For the text-containing cell, return its midpoint in (x, y) coordinate format. 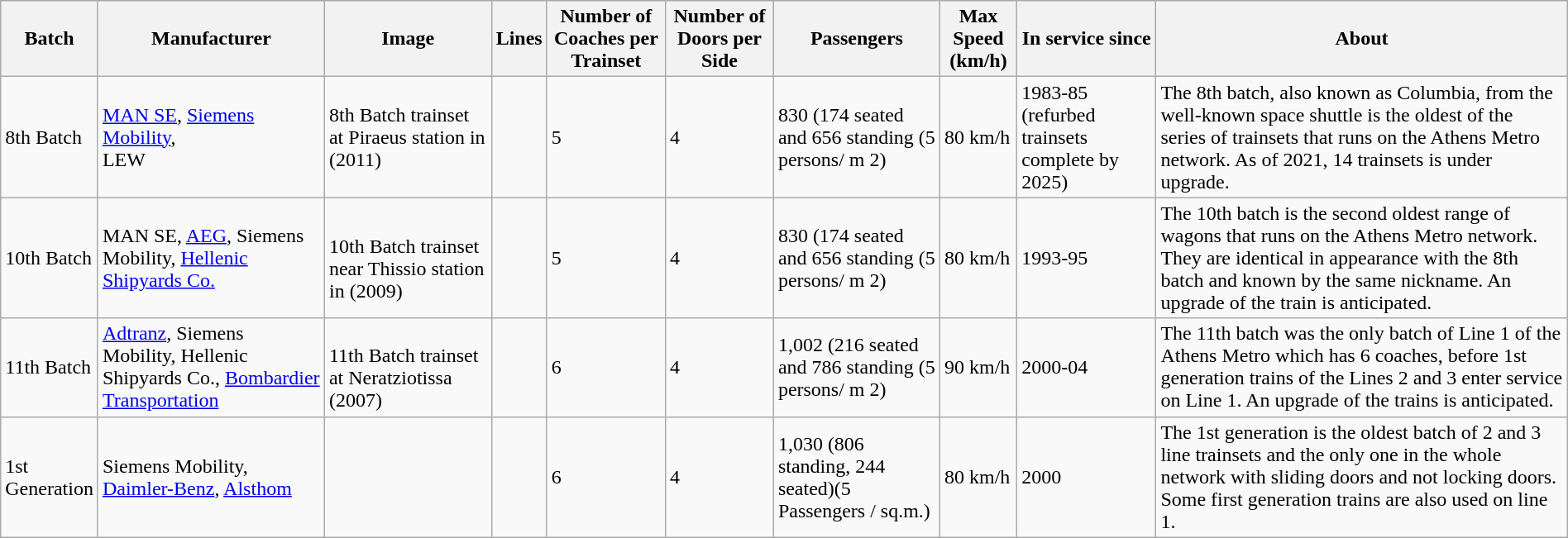
Passengers (857, 39)
MaxSpeed (km/h) (978, 39)
In service since (1087, 39)
MAN SE, AEG, Siemens Mobility, Hellenic Shipyards Co. (211, 258)
90 km/h (978, 367)
8th Batch trainset at Piraeus station in (2011) (408, 137)
Number of Doors per Side (719, 39)
Siemens Mobility, Daimler-Benz, Alsthοm (211, 477)
1,002 (216 seated and 786 standing (5 persons/ m 2) (857, 367)
Manufacturer (211, 39)
2000 (1087, 477)
2000-04 (1087, 367)
About (1361, 39)
Image (408, 39)
Adtranz, Siemens Mobility, Hellenic Shipyards Co., Bombardier Transportation (211, 367)
11th Batch (50, 367)
1,030 (806 standing, 244 seated)(5 Passengers / sq.m.) (857, 477)
8th Batch (50, 137)
10th Batch trainset near Thissio station in (2009) (408, 258)
Batch (50, 39)
MAN SE, Siemens Mobility,LEW (211, 137)
Lines (519, 39)
1stGeneration (50, 477)
1983-85 (refurbed trainsets complete by 2025) (1087, 137)
11th Batch trainset at Neratziotissa (2007) (408, 367)
10th Batch (50, 258)
Number of Coaches per Trainset (605, 39)
1993-95 (1087, 258)
